Find where the given text appears and provide that cell's center as [x, y] coordinate. 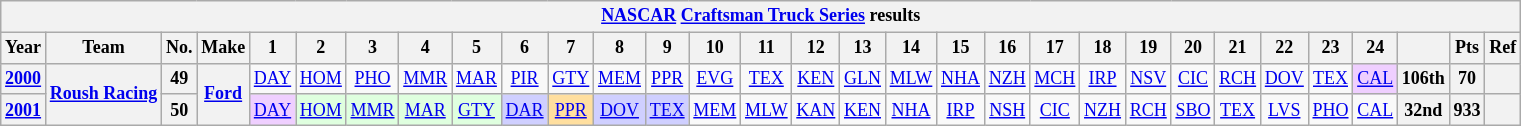
Year [24, 48]
22 [1284, 48]
DAR [524, 110]
2000 [24, 78]
70 [1467, 78]
9 [667, 48]
12 [816, 48]
49 [180, 78]
GLN [863, 78]
NSH [1007, 110]
23 [1330, 48]
32nd [1424, 110]
Pts [1467, 48]
2 [322, 48]
11 [766, 48]
1 [272, 48]
16 [1007, 48]
50 [180, 110]
3 [372, 48]
Ford [224, 94]
KAN [816, 110]
7 [571, 48]
MCH [1055, 78]
10 [715, 48]
LVS [1284, 110]
14 [910, 48]
15 [961, 48]
8 [620, 48]
17 [1055, 48]
20 [1193, 48]
Roush Racing [103, 94]
6 [524, 48]
NASCAR Craftsman Truck Series results [761, 16]
106th [1424, 78]
SBO [1193, 110]
EVG [715, 78]
No. [180, 48]
5 [477, 48]
NSV [1148, 78]
4 [426, 48]
933 [1467, 110]
21 [1238, 48]
Ref [1503, 48]
13 [863, 48]
18 [1103, 48]
24 [1376, 48]
19 [1148, 48]
Team [103, 48]
2001 [24, 110]
Make [224, 48]
PIR [524, 78]
